Determine the (x, y) coordinate at the center of the cell enclosing the given text.  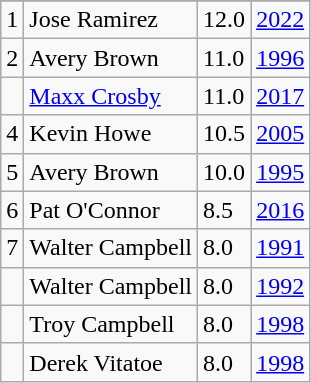
Pat O'Connor (111, 210)
2022 (280, 20)
Jose Ramirez (111, 20)
Derek Vitatoe (111, 362)
1991 (280, 248)
7 (12, 248)
1996 (280, 58)
4 (12, 134)
2005 (280, 134)
2 (12, 58)
Kevin Howe (111, 134)
2016 (280, 210)
10.5 (224, 134)
1995 (280, 172)
5 (12, 172)
2017 (280, 96)
8.5 (224, 210)
1992 (280, 286)
10.0 (224, 172)
1 (12, 20)
Troy Campbell (111, 324)
6 (12, 210)
12.0 (224, 20)
Maxx Crosby (111, 96)
